Return the [X, Y] coordinate for the center point of the cell that contains the specified text.  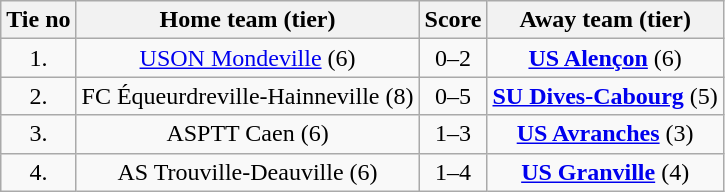
2. [38, 96]
US Avranches (3) [605, 134]
Away team (tier) [605, 20]
3. [38, 134]
1. [38, 58]
US Granville (4) [605, 172]
US Alençon (6) [605, 58]
0–5 [453, 96]
Score [453, 20]
1–4 [453, 172]
0–2 [453, 58]
USON Mondeville (6) [248, 58]
1–3 [453, 134]
4. [38, 172]
SU Dives-Cabourg (5) [605, 96]
AS Trouville-Deauville (6) [248, 172]
Home team (tier) [248, 20]
Tie no [38, 20]
ASPTT Caen (6) [248, 134]
FC Équeurdreville-Hainneville (8) [248, 96]
